Detect which cell encompasses the target text, then output its [x, y] center coordinate. 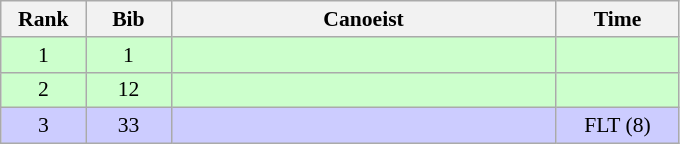
3 [44, 126]
Time [618, 19]
12 [128, 90]
2 [44, 90]
Canoeist [364, 19]
FLT (8) [618, 126]
Bib [128, 19]
Rank [44, 19]
33 [128, 126]
